Determine the [x, y] coordinate at the center of the cell enclosing the given text.  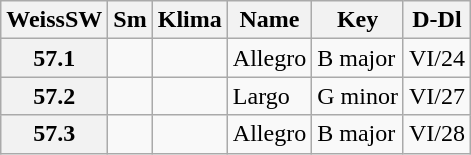
Sm [130, 20]
Klima [190, 20]
57.3 [54, 134]
VI/27 [436, 96]
Key [358, 20]
D-Dl [436, 20]
VI/28 [436, 134]
57.1 [54, 58]
WeissSW [54, 20]
57.2 [54, 96]
G minor [358, 96]
Name [269, 20]
VI/24 [436, 58]
Largo [269, 96]
